Provide the [x, y] coordinate of the cell's center where the given text is located.  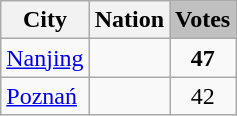
Nanjing [45, 58]
42 [203, 96]
City [45, 20]
Poznań [45, 96]
Votes [203, 20]
47 [203, 58]
Nation [129, 20]
